From the cell containing the given text, extract its center point as (X, Y) coordinate. 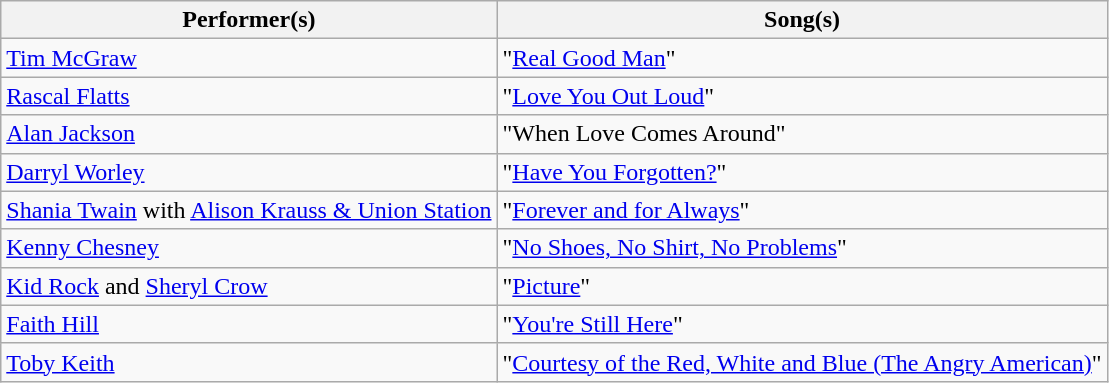
Kid Rock and Sheryl Crow (249, 286)
Kenny Chesney (249, 248)
"Have You Forgotten?" (802, 172)
Performer(s) (249, 20)
Darryl Worley (249, 172)
"You're Still Here" (802, 324)
Toby Keith (249, 362)
"Forever and for Always" (802, 210)
Rascal Flatts (249, 96)
Tim McGraw (249, 58)
"No Shoes, No Shirt, No Problems" (802, 248)
"Real Good Man" (802, 58)
"Love You Out Loud" (802, 96)
Shania Twain with Alison Krauss & Union Station (249, 210)
"When Love Comes Around" (802, 134)
Song(s) (802, 20)
"Courtesy of the Red, White and Blue (The Angry American)" (802, 362)
Alan Jackson (249, 134)
Faith Hill (249, 324)
"Picture" (802, 286)
